Provide the (X, Y) coordinate of the cell's center where the given text is located.  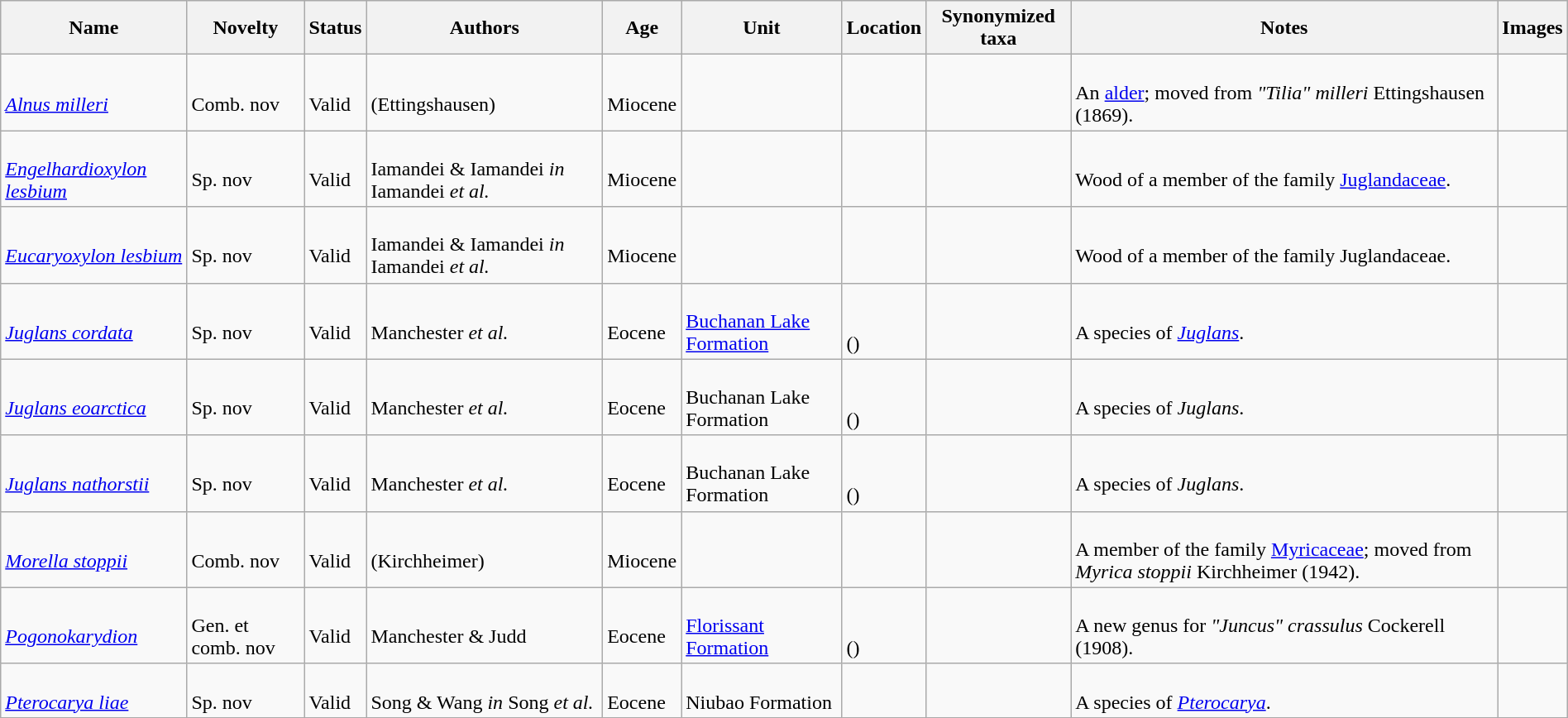
Song & Wang in Song et al. (485, 690)
Manchester & Judd (485, 625)
A member of the family Myricaceae; moved from Myrica stoppii Kirchheimer (1942). (1284, 549)
Florissant Formation (762, 625)
A species of Pterocarya. (1284, 690)
Name (94, 28)
Juglans eoarctica (94, 397)
Niubao Formation (762, 690)
Eucaryoxylon lesbium (94, 245)
An alder; moved from "Tilia" milleri Ettingshausen (1869). (1284, 93)
Age (642, 28)
Authors (485, 28)
Juglans cordata (94, 321)
Pogonokarydion (94, 625)
Pterocarya liae (94, 690)
Gen. et comb. nov (246, 625)
Morella stoppii (94, 549)
Status (336, 28)
Novelty (246, 28)
Notes (1284, 28)
Synonymized taxa (999, 28)
(Ettingshausen) (485, 93)
(Kirchheimer) (485, 549)
Location (884, 28)
Unit (762, 28)
Alnus milleri (94, 93)
Images (1532, 28)
Juglans nathorstii (94, 473)
A new genus for "Juncus" crassulus Cockerell (1908). (1284, 625)
Engelhardioxylon lesbium (94, 169)
